Detect which cell encompasses the target text, then output its (X, Y) center coordinate. 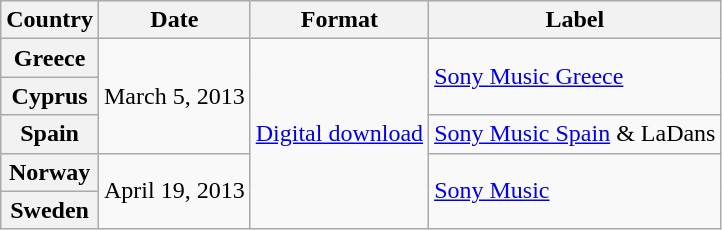
Sony Music Greece (575, 77)
Label (575, 20)
Greece (50, 58)
Norway (50, 172)
Date (174, 20)
Sony Music (575, 191)
Country (50, 20)
Spain (50, 134)
March 5, 2013 (174, 96)
Cyprus (50, 96)
Digital download (339, 134)
Sony Music Spain & LaDans (575, 134)
Sweden (50, 210)
April 19, 2013 (174, 191)
Format (339, 20)
